Capture the cell that displays the provided text and extract its [X, Y] central coordinate. 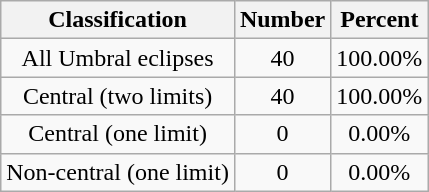
Central (one limit) [118, 134]
All Umbral eclipses [118, 58]
Classification [118, 20]
Central (two limits) [118, 96]
Non-central (one limit) [118, 172]
Number [282, 20]
Percent [380, 20]
